Detect which cell encompasses the target text, then output its (x, y) center coordinate. 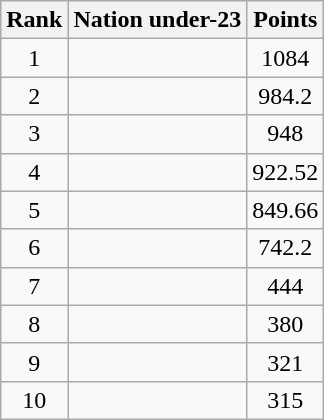
5 (34, 210)
Rank (34, 20)
380 (286, 324)
7 (34, 286)
3 (34, 134)
315 (286, 400)
1 (34, 58)
742.2 (286, 248)
948 (286, 134)
10 (34, 400)
9 (34, 362)
849.66 (286, 210)
Nation under-23 (158, 20)
922.52 (286, 172)
2 (34, 96)
4 (34, 172)
8 (34, 324)
1084 (286, 58)
444 (286, 286)
321 (286, 362)
984.2 (286, 96)
Points (286, 20)
6 (34, 248)
